For the text-containing cell, return its midpoint in (x, y) coordinate format. 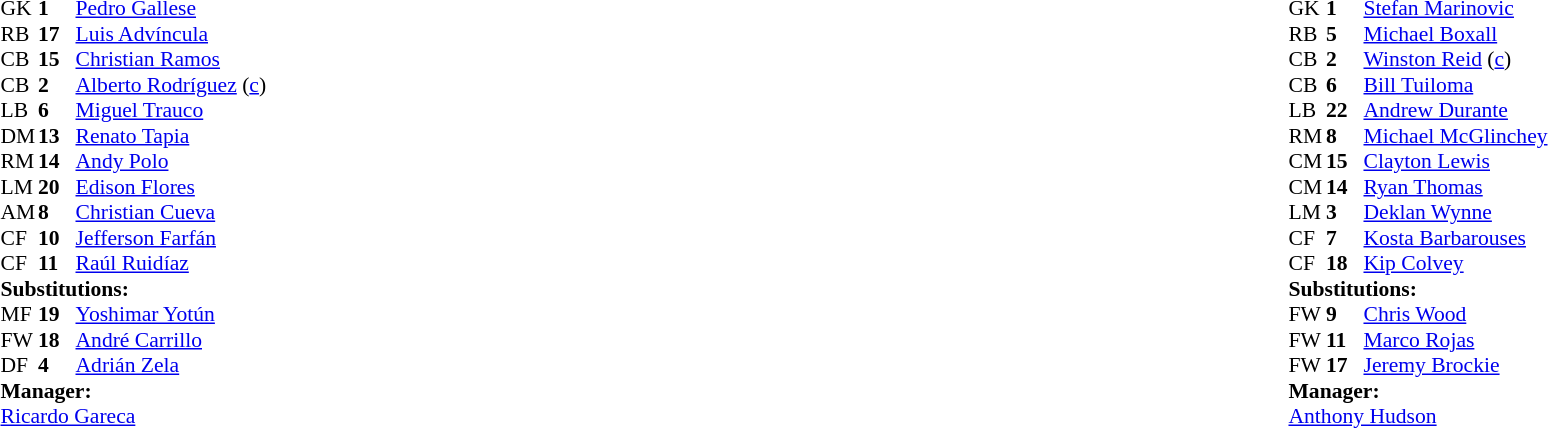
Marco Rojas (1455, 340)
André Carrillo (172, 340)
Alberto Rodríguez (c) (172, 85)
Adrián Zela (172, 365)
10 (57, 238)
Raúl Ruidíaz (172, 263)
13 (57, 136)
Clayton Lewis (1455, 161)
Andy Polo (172, 161)
Andrew Durante (1455, 111)
Renato Tapia (172, 136)
Christian Ramos (172, 59)
5 (1345, 34)
Michael Boxall (1455, 34)
Chris Wood (1455, 315)
Yoshimar Yotún (172, 315)
Winston Reid (c) (1455, 59)
AM (19, 213)
Luis Advíncula (172, 34)
Ryan Thomas (1455, 187)
22 (1345, 111)
MF (19, 315)
DF (19, 365)
Jeremy Brockie (1455, 365)
Deklan Wynne (1455, 213)
Kip Colvey (1455, 263)
3 (1345, 213)
20 (57, 187)
Jefferson Farfán (172, 238)
Edison Flores (172, 187)
DM (19, 136)
Miguel Trauco (172, 111)
Michael McGlinchey (1455, 136)
Bill Tuiloma (1455, 85)
Kosta Barbarouses (1455, 238)
7 (1345, 238)
Christian Cueva (172, 213)
4 (57, 365)
9 (1345, 315)
19 (57, 315)
